For the text-containing cell, return its midpoint in (x, y) coordinate format. 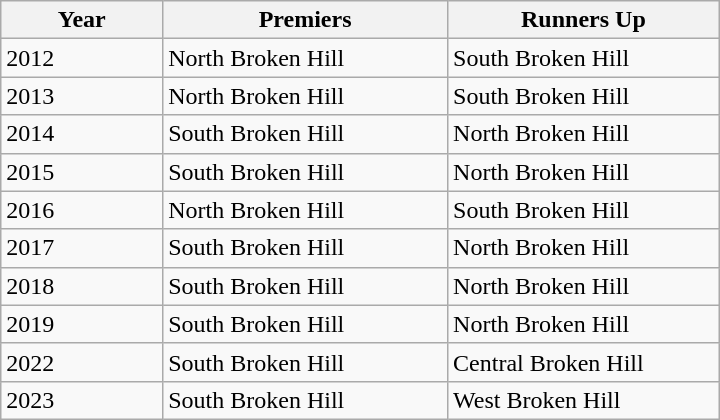
2017 (82, 248)
2014 (82, 134)
West Broken Hill (584, 400)
Year (82, 20)
2023 (82, 400)
Premiers (306, 20)
2018 (82, 286)
2012 (82, 58)
2013 (82, 96)
2019 (82, 324)
Runners Up (584, 20)
2015 (82, 172)
Central Broken Hill (584, 362)
2016 (82, 210)
2022 (82, 362)
